Scan for the cell matching the given text and deliver its [X, Y] coordinate at center. 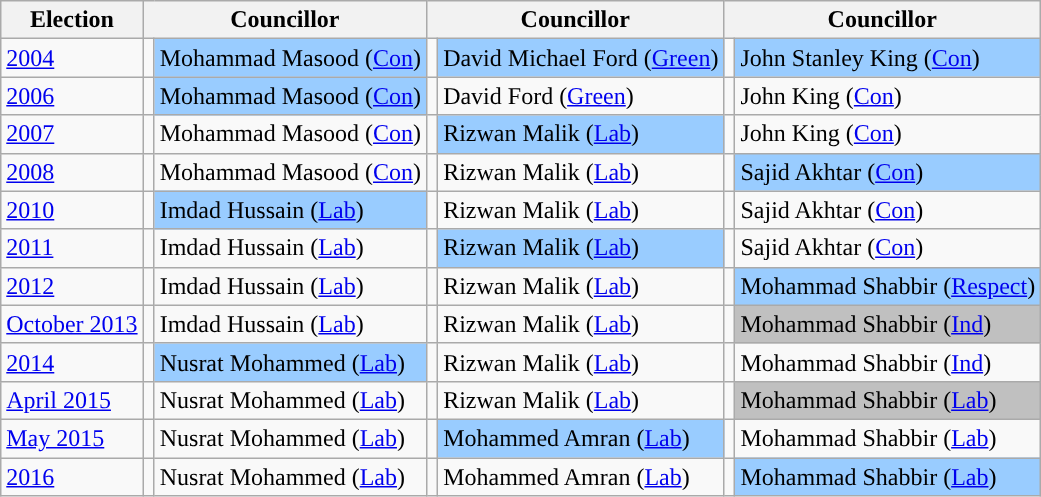
2010 [72, 210]
2012 [72, 286]
2004 [72, 58]
May 2015 [72, 438]
April 2015 [72, 400]
Mohammad Shabbir (Respect) [888, 286]
2006 [72, 96]
Election [72, 20]
David Michael Ford (Green) [581, 58]
John Stanley King (Con) [888, 58]
October 2013 [72, 324]
2011 [72, 248]
2007 [72, 134]
2008 [72, 172]
2016 [72, 477]
2014 [72, 362]
David Ford (Green) [581, 96]
